Find where the given text appears and provide that cell's center as (X, Y) coordinate. 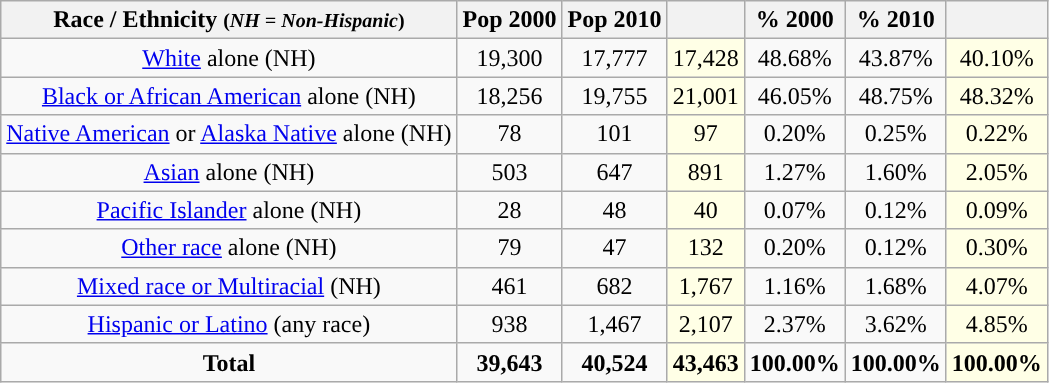
0.25% (896, 134)
0.22% (996, 134)
1.60% (896, 172)
3.62% (896, 324)
21,001 (706, 96)
Asian alone (NH) (229, 172)
Pop 2000 (510, 20)
Other race alone (NH) (229, 248)
2,107 (706, 324)
938 (510, 324)
43.87% (896, 58)
Pop 2010 (614, 20)
2.37% (794, 324)
48.32% (996, 96)
39,643 (510, 362)
40 (706, 210)
28 (510, 210)
0.09% (996, 210)
97 (706, 134)
46.05% (794, 96)
18,256 (510, 96)
48.68% (794, 58)
Black or African American alone (NH) (229, 96)
% 2010 (896, 20)
503 (510, 172)
1.16% (794, 286)
101 (614, 134)
78 (510, 134)
% 2000 (794, 20)
Total (229, 362)
Race / Ethnicity (NH = Non-Hispanic) (229, 20)
47 (614, 248)
Native American or Alaska Native alone (NH) (229, 134)
1,767 (706, 286)
40.10% (996, 58)
Pacific Islander alone (NH) (229, 210)
0.30% (996, 248)
0.07% (794, 210)
1,467 (614, 324)
2.05% (996, 172)
19,300 (510, 58)
132 (706, 248)
Mixed race or Multiracial (NH) (229, 286)
Hispanic or Latino (any race) (229, 324)
19,755 (614, 96)
40,524 (614, 362)
48 (614, 210)
48.75% (896, 96)
1.68% (896, 286)
4.07% (996, 286)
682 (614, 286)
4.85% (996, 324)
1.27% (794, 172)
43,463 (706, 362)
461 (510, 286)
79 (510, 248)
17,777 (614, 58)
White alone (NH) (229, 58)
17,428 (706, 58)
891 (706, 172)
647 (614, 172)
